Scan for the cell matching the given text and deliver its (x, y) coordinate at center. 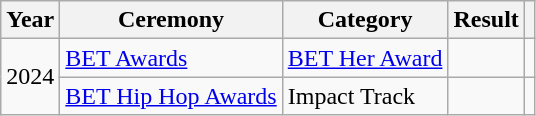
Result (486, 20)
2024 (30, 77)
Year (30, 20)
Category (365, 20)
Impact Track (365, 96)
Ceremony (171, 20)
BET Awards (171, 58)
BET Hip Hop Awards (171, 96)
BET Her Award (365, 58)
